Scan for the cell matching the given text and deliver its [X, Y] coordinate at center. 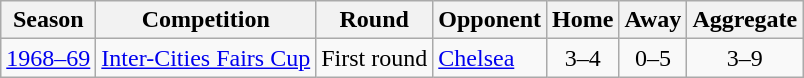
Inter-Cities Fairs Cup [206, 58]
Season [48, 20]
Chelsea [490, 58]
Aggregate [745, 20]
1968–69 [48, 58]
3–4 [583, 58]
Home [583, 20]
3–9 [745, 58]
First round [374, 58]
Round [374, 20]
Opponent [490, 20]
Competition [206, 20]
Away [653, 20]
0–5 [653, 58]
